Find where the given text appears and provide that cell's center as (X, Y) coordinate. 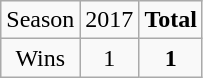
Wins (40, 58)
Season (40, 20)
Total (171, 20)
2017 (110, 20)
